Return the [X, Y] coordinate for the center point of the cell that contains the specified text.  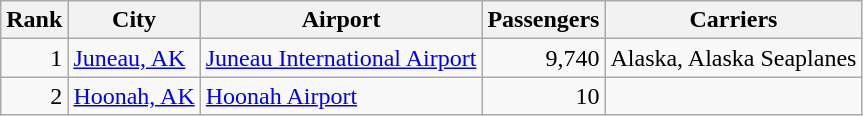
10 [544, 96]
Rank [34, 20]
9,740 [544, 58]
Passengers [544, 20]
Hoonah Airport [341, 96]
Hoonah, AK [134, 96]
2 [34, 96]
Juneau, AK [134, 58]
Carriers [734, 20]
1 [34, 58]
Juneau International Airport [341, 58]
Airport [341, 20]
Alaska, Alaska Seaplanes [734, 58]
City [134, 20]
